Pinpoint the cell where the given text exists, returning its (X, Y) midpoint coordinate. 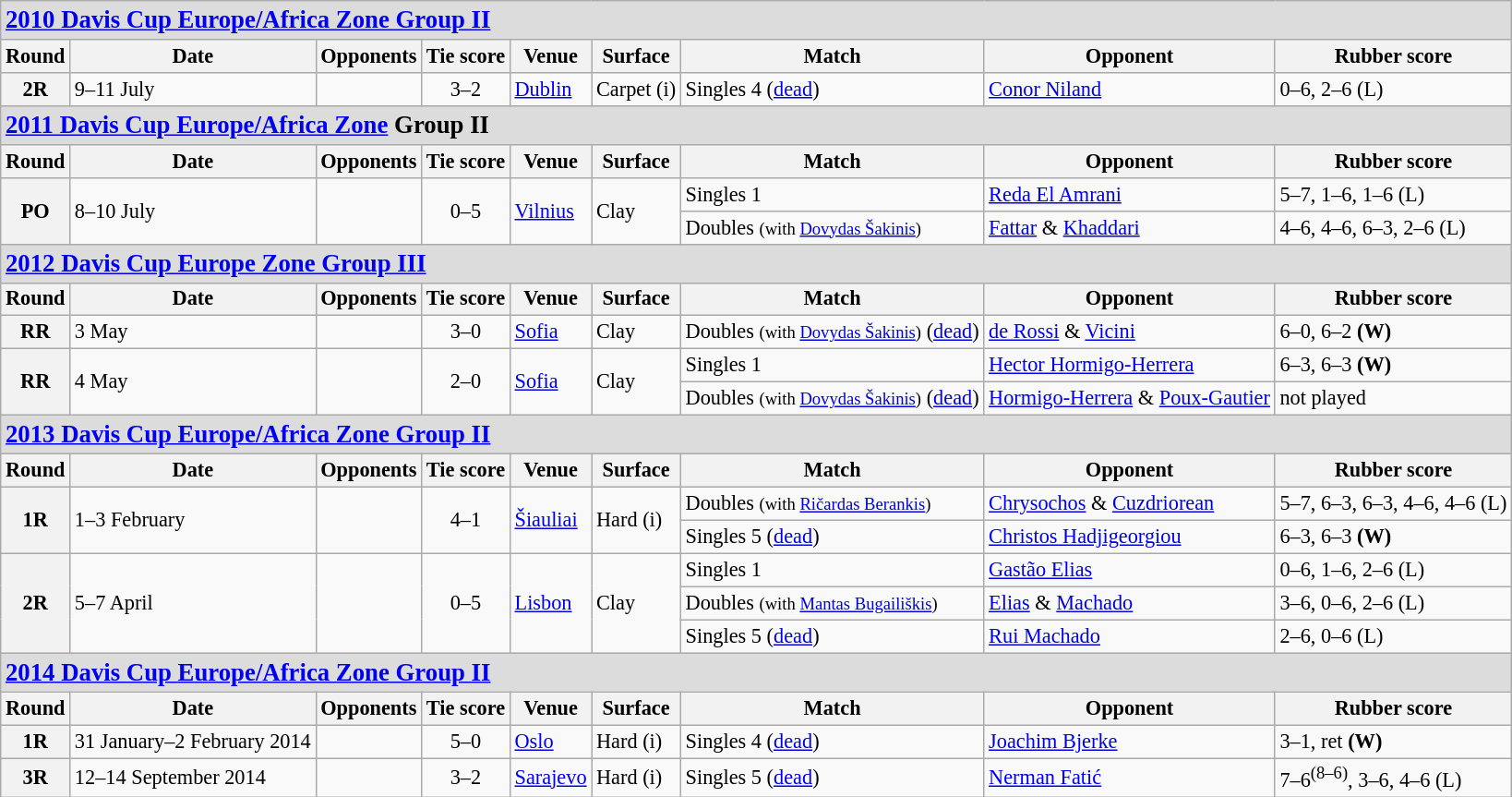
PO (35, 211)
4–6, 4–6, 6–3, 2–6 (L) (1393, 227)
2012 Davis Cup Europe Zone Group III (757, 263)
not played (1393, 399)
Joachim Bjerke (1130, 742)
7–6(8–6), 3–6, 4–6 (L) (1393, 778)
Rui Machado (1130, 636)
2–6, 0–6 (L) (1393, 636)
Sarajevo (550, 778)
5–7 April (193, 603)
12–14 September 2014 (193, 778)
0–6, 2–6 (L) (1393, 89)
3R (35, 778)
3 May (193, 332)
5–7, 6–3, 6–3, 4–6, 4–6 (L) (1393, 503)
8–10 July (193, 211)
2011 Davis Cup Europe/Africa Zone Group II (757, 125)
Vilnius (550, 211)
3–6, 0–6, 2–6 (L) (1393, 603)
de Rossi & Vicini (1130, 332)
2013 Davis Cup Europe/Africa Zone Group II (757, 435)
2014 Davis Cup Europe/Africa Zone Group II (757, 672)
Chrysochos & Cuzdriorean (1130, 503)
3–0 (466, 332)
2010 Davis Cup Europe/Africa Zone Group II (757, 20)
5–0 (466, 742)
Hormigo-Herrera & Poux-Gautier (1130, 399)
4–1 (466, 520)
Šiauliai (550, 520)
Nerman Fatić (1130, 778)
9–11 July (193, 89)
Hector Hormigo-Herrera (1130, 366)
Carpet (i) (637, 89)
6–0, 6–2 (W) (1393, 332)
5–7, 1–6, 1–6 (L) (1393, 194)
3–1, ret (W) (1393, 742)
2–0 (466, 382)
Reda El Amrani (1130, 194)
Doubles (with Ričardas Berankis) (833, 503)
Fattar & Khaddari (1130, 227)
Gastão Elias (1130, 570)
0–6, 1–6, 2–6 (L) (1393, 570)
Lisbon (550, 603)
Dublin (550, 89)
Oslo (550, 742)
Conor Niland (1130, 89)
4 May (193, 382)
Doubles (with Dovydas Šakinis) (833, 227)
31 January–2 February 2014 (193, 742)
1–3 February (193, 520)
Elias & Machado (1130, 603)
Doubles (with Mantas Bugailiškis) (833, 603)
Christos Hadjigeorgiou (1130, 537)
